Return [X, Y] of the center of cell containing provided text 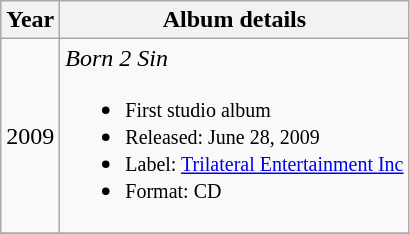
Year [30, 20]
2009 [30, 136]
Album details [234, 20]
Born 2 SinFirst studio albumReleased: June 28, 2009Label: Trilateral Entertainment IncFormat: CD [234, 136]
